Output the (X, Y) coordinate of the center of the cell containing the given text.  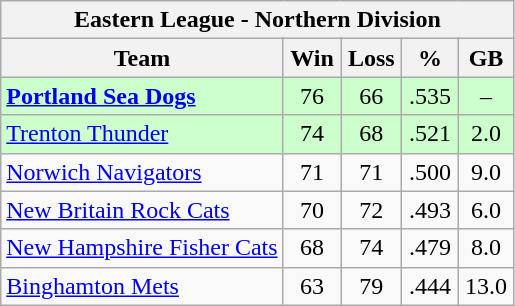
New Hampshire Fisher Cats (142, 248)
6.0 (486, 210)
Trenton Thunder (142, 134)
79 (372, 286)
.500 (430, 172)
Norwich Navigators (142, 172)
.521 (430, 134)
2.0 (486, 134)
Binghamton Mets (142, 286)
GB (486, 58)
Portland Sea Dogs (142, 96)
Eastern League - Northern Division (258, 20)
Loss (372, 58)
.493 (430, 210)
70 (312, 210)
– (486, 96)
72 (372, 210)
New Britain Rock Cats (142, 210)
.444 (430, 286)
9.0 (486, 172)
.535 (430, 96)
13.0 (486, 286)
76 (312, 96)
8.0 (486, 248)
Team (142, 58)
66 (372, 96)
Win (312, 58)
% (430, 58)
63 (312, 286)
.479 (430, 248)
